Extract the (X, Y) coordinate from the center of the cell holding the provided text.  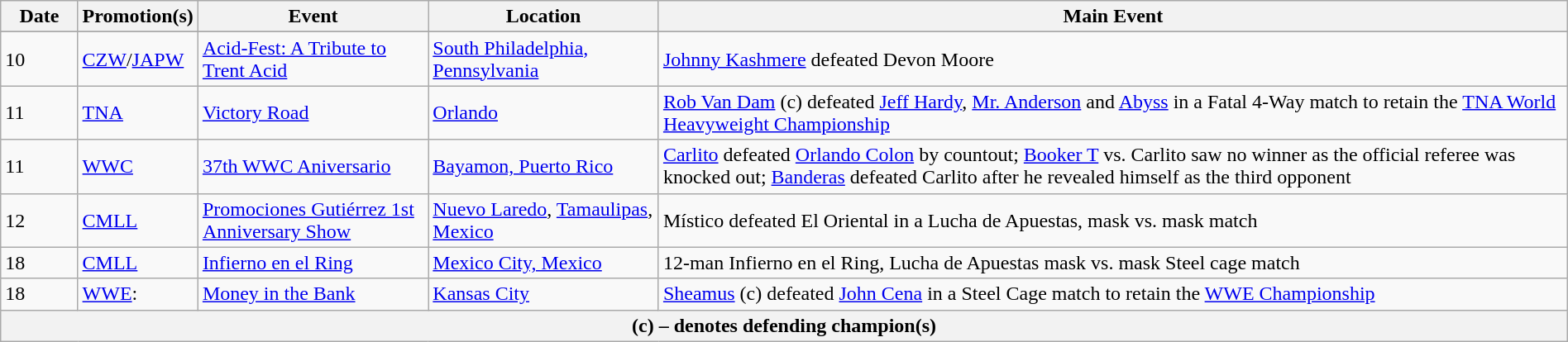
Infierno en el Ring (313, 263)
(c) – denotes defending champion(s) (784, 325)
12 (40, 220)
Main Event (1113, 17)
12-man Infierno en el Ring, Lucha de Apuestas mask vs. mask Steel cage match (1113, 263)
TNA (137, 112)
Bayamon, Puerto Rico (544, 167)
WWE: (137, 294)
Sheamus (c) defeated John Cena in a Steel Cage match to retain the WWE Championship (1113, 294)
Event (313, 17)
Victory Road (313, 112)
Promociones Gutiérrez 1st Anniversary Show (313, 220)
10 (40, 59)
Acid-Fest: A Tribute to Trent Acid (313, 59)
CZW/JAPW (137, 59)
Nuevo Laredo, Tamaulipas, Mexico (544, 220)
Rob Van Dam (c) defeated Jeff Hardy, Mr. Anderson and Abyss in a Fatal 4-Way match to retain the TNA World Heavyweight Championship (1113, 112)
Date (40, 17)
37th WWC Aniversario (313, 167)
Kansas City (544, 294)
Location (544, 17)
Johnny Kashmere defeated Devon Moore (1113, 59)
Promotion(s) (137, 17)
WWC (137, 167)
Mexico City, Mexico (544, 263)
Orlando (544, 112)
South Philadelphia, Pennsylvania (544, 59)
Místico defeated El Oriental in a Lucha de Apuestas, mask vs. mask match (1113, 220)
Money in the Bank (313, 294)
